Scan for the cell matching the given text and deliver its (X, Y) coordinate at center. 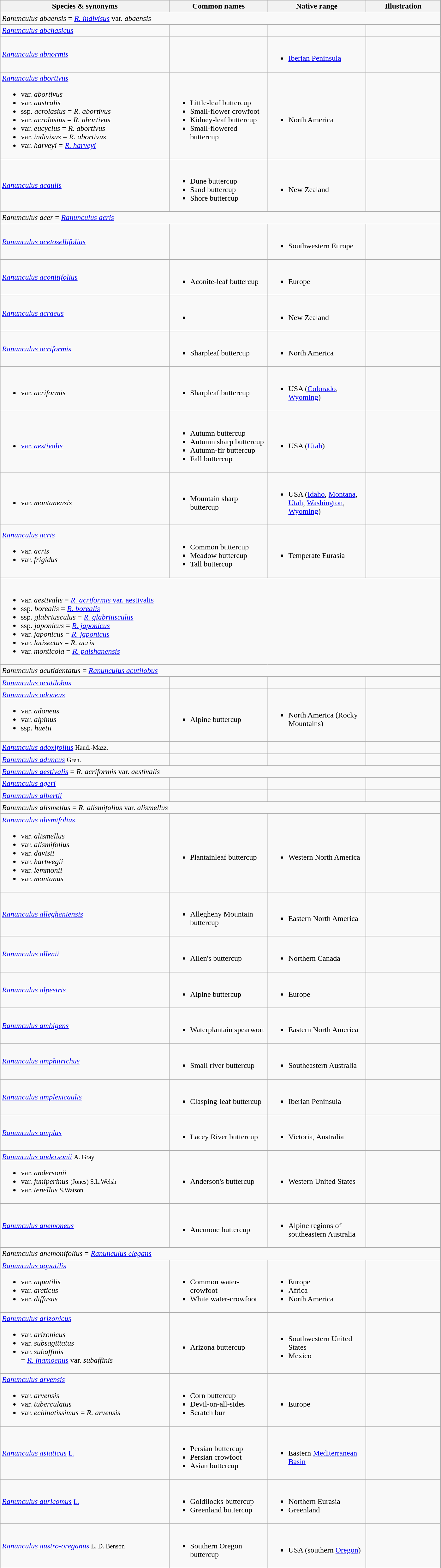
Clasping-leaf buttercup (218, 1097)
Ranunculus aestivalis = R. acriformis var. aestivalis (220, 772)
Ranunculus auricomus L. (85, 1501)
Ranunculus aduncus Gren. (85, 760)
Ranunculus asiaticus L. (85, 1453)
Temperate Eurasia (317, 552)
Little-leaf buttercupSmall-flower crowfootKidney-leaf buttercupSmall-flowered buttercup (218, 116)
Ranunculus andersonii A. Grayvar. andersoniivar. juniperinus (Jones) S.L.Welshvar. tenellus S.Watson (85, 1177)
Ranunculus alpestris (85, 990)
Eastern Mediterranean Basin (317, 1453)
Ranunculus allenii (85, 954)
Ranunculus acriformis (85, 349)
Waterplantain spearwort (218, 1026)
Ranunculus acetosellifolius (85, 241)
Allen's buttercup (218, 954)
Ranunculus aconitifolius (85, 277)
Ranunculus amplexicaulis (85, 1097)
Mountain sharp buttercup (218, 499)
Ranunculus acutidentatus = Ranunculus acutilobus (220, 671)
Common buttercupMeadow buttercupTall buttercup (218, 552)
Victoria, Australia (317, 1133)
Western North America (317, 853)
Ranunculus anemoneus (85, 1226)
Ranunculus abnormis (85, 54)
Ranunculus acer = Ranunculus acris (220, 218)
Species & synonyms (85, 6)
Arizona buttercup (218, 1343)
Corn buttercupDevil-on-all-sidesScratch bur (218, 1400)
Ranunculus anemonifolius = Ranunculus elegans (220, 1254)
var. aestivalis (85, 441)
Northern Canada (317, 954)
USA (Colorado, Wyoming) (317, 389)
Ranunculus alismellus = R. alismifolius var. alismellus (220, 808)
Ranunculus austro-oreganus L. D. Benson (85, 1546)
Anderson's buttercup (218, 1177)
EuropeAfricaNorth America (317, 1286)
Autumn buttercupAutumn sharp buttercupAutumn-fir buttercupFall buttercup (218, 441)
Ranunculus abaensis = R. indivisus var. abaensis (220, 18)
Ranunculus arizonicus var. arizonicusvar. subsagittatus var. subaffinis = R. inamoenus var. subaffinis (85, 1343)
Native range (317, 6)
Southern Oregon buttercup (218, 1546)
Western United States (317, 1177)
Ranunculus adoneus var. adoneusvar. alpinus ssp. huetii (85, 715)
Allegheny Mountain buttercup (218, 914)
Ranunculus ageri (85, 784)
Southwestern Europe (317, 241)
Goldilocks buttercupGreenland buttercup (218, 1501)
Ranunculus aquatilis var. aquatilisvar. arcticus var. diffusus (85, 1286)
Persian buttercupPersian crowfootAsian buttercup (218, 1453)
Ranunculus adoxifolius Hand.-Mazz. (85, 748)
Alpine regions of southeastern Australia (317, 1226)
Ranunculus acaulis (85, 185)
Dune buttercupSand buttercupShore buttercup (218, 185)
Ranunculus abchasicus (85, 30)
USA (southern Oregon) (317, 1546)
Illustration (403, 6)
Ranunculus acraeus (85, 313)
Aconite-leaf buttercup (218, 277)
North America (Rocky Mountains) (317, 715)
USA (Idaho, Montana, Utah, Washington, Wyoming) (317, 499)
Anemone buttercup (218, 1226)
Ranunculus alismifolius var. alismellus var. alismifoliusvar. davisii var. hartwegii var. lemmonii var. montanus (85, 853)
Ranunculus amplus (85, 1133)
Ranunculus acris var. acrisvar. frigidus (85, 552)
Ranunculus allegheniensis (85, 914)
Ranunculus arvensis var. arvensisvar. tuberculatus var. echinatissimus = R. arvensis (85, 1400)
Ranunculus albertii (85, 796)
Southwestern United StatesMexico (317, 1343)
Northern EurasiaGreenland (317, 1501)
Ranunculus ambigens (85, 1026)
Common water-crowfootWhite water-crowfoot (218, 1286)
Small river buttercup (218, 1062)
Ranunculus amphitrichus (85, 1062)
USA (Utah) (317, 441)
Common names (218, 6)
var. acriformis (85, 389)
Southeastern Australia (317, 1062)
Ranunculus acutilobus (85, 683)
var. montanensis (85, 499)
Lacey River buttercup (218, 1133)
Plantainleaf buttercup (218, 853)
